Scan for the cell matching the given text and deliver its [X, Y] coordinate at center. 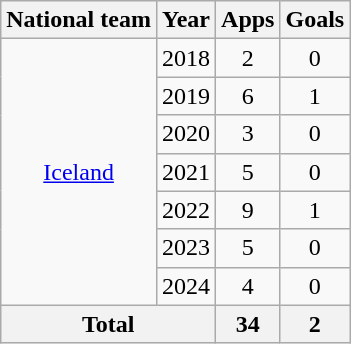
2018 [186, 58]
Year [186, 20]
Iceland [79, 172]
3 [248, 134]
Apps [248, 20]
Total [108, 324]
2019 [186, 96]
Goals [315, 20]
2024 [186, 286]
2020 [186, 134]
4 [248, 286]
2022 [186, 210]
6 [248, 96]
National team [79, 20]
2023 [186, 248]
2021 [186, 172]
34 [248, 324]
9 [248, 210]
